Capture the cell that displays the provided text and extract its (x, y) central coordinate. 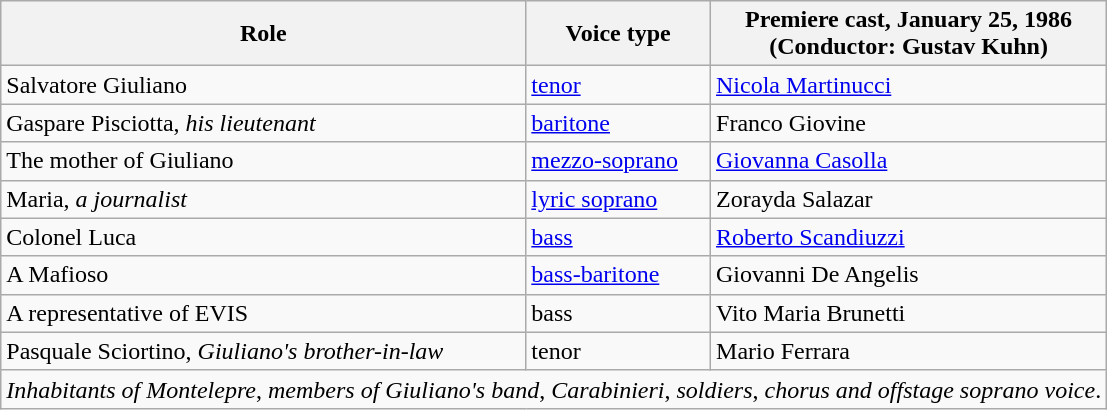
Roberto Scandiuzzi (909, 237)
lyric soprano (618, 199)
A Mafioso (264, 275)
mezzo-soprano (618, 161)
The mother of Giuliano (264, 161)
Zorayda Salazar (909, 199)
Colonel Luca (264, 237)
Premiere cast, January 25, 1986(Conductor: Gustav Kuhn) (909, 34)
bass-baritone (618, 275)
Giovanni De Angelis (909, 275)
Salvatore Giuliano (264, 85)
Vito Maria Brunetti (909, 313)
baritone (618, 123)
Maria, a journalist (264, 199)
A representative of EVIS (264, 313)
Franco Giovine (909, 123)
Voice type (618, 34)
Inhabitants of Montelepre, members of Giuliano's band, Carabinieri, soldiers, chorus and offstage soprano voice. (554, 389)
Role (264, 34)
Nicola Martinucci (909, 85)
Giovanna Casolla (909, 161)
Gaspare Pisciotta, his lieutenant (264, 123)
Pasquale Sciortino, Giuliano's brother-in-law (264, 351)
Mario Ferrara (909, 351)
